Locate the cell with the specified text and output its (X, Y) center coordinate. 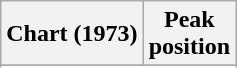
Chart (1973) (72, 34)
Peak position (189, 34)
